Detect which cell encompasses the target text, then output its [X, Y] center coordinate. 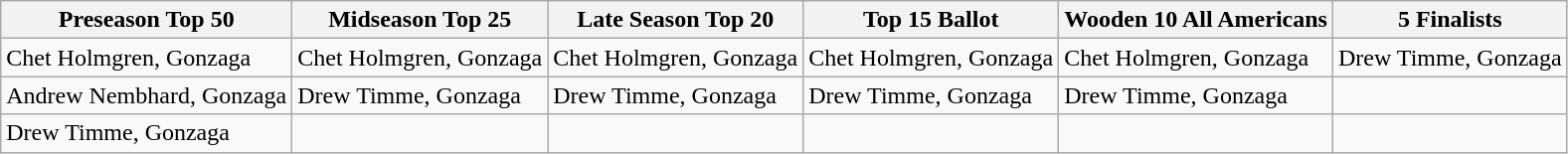
5 Finalists [1450, 20]
Midseason Top 25 [420, 20]
Late Season Top 20 [676, 20]
Top 15 Ballot [931, 20]
Andrew Nembhard, Gonzaga [147, 95]
Preseason Top 50 [147, 20]
Wooden 10 All Americans [1196, 20]
